Extract the (X, Y) coordinate from the center of the cell holding the provided text.  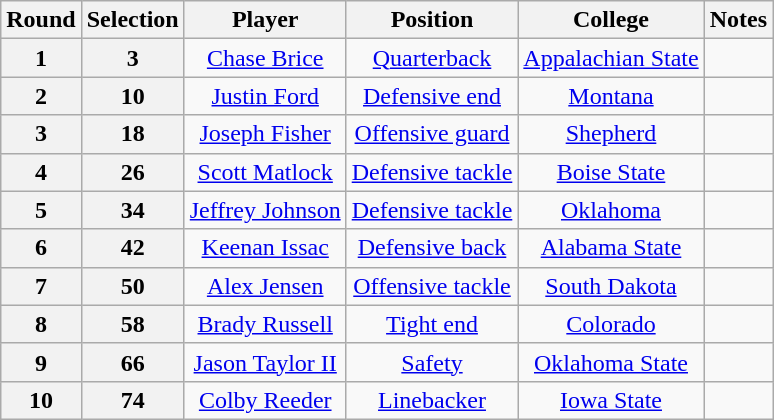
Iowa State (611, 400)
Jason Taylor II (265, 362)
18 (132, 134)
Brady Russell (265, 324)
Oklahoma (611, 210)
66 (132, 362)
Shepherd (611, 134)
Round (41, 20)
Colby Reeder (265, 400)
1 (41, 58)
Tight end (432, 324)
Scott Matlock (265, 172)
Boise State (611, 172)
Safety (432, 362)
58 (132, 324)
Montana (611, 96)
Defensive back (432, 248)
50 (132, 286)
Quarterback (432, 58)
Defensive end (432, 96)
74 (132, 400)
42 (132, 248)
Player (265, 20)
Offensive tackle (432, 286)
Keenan Issac (265, 248)
Jeffrey Johnson (265, 210)
26 (132, 172)
Offensive guard (432, 134)
Position (432, 20)
Joseph Fisher (265, 134)
Alabama State (611, 248)
Appalachian State (611, 58)
8 (41, 324)
Linebacker (432, 400)
9 (41, 362)
6 (41, 248)
Selection (132, 20)
Notes (738, 20)
Justin Ford (265, 96)
5 (41, 210)
South Dakota (611, 286)
Oklahoma State (611, 362)
2 (41, 96)
4 (41, 172)
7 (41, 286)
Chase Brice (265, 58)
Colorado (611, 324)
Alex Jensen (265, 286)
34 (132, 210)
College (611, 20)
